For the text-containing cell, return its midpoint in (x, y) coordinate format. 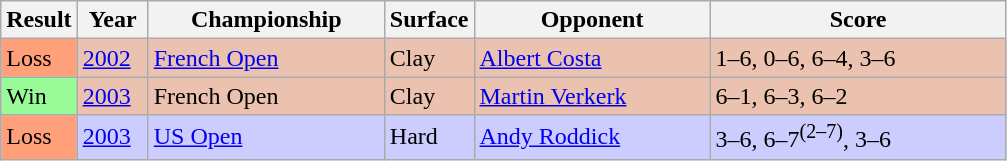
Championship (266, 20)
Win (39, 96)
Result (39, 20)
Martin Verkerk (592, 96)
Hard (429, 138)
Opponent (592, 20)
2002 (112, 58)
6–1, 6–3, 6–2 (858, 96)
Year (112, 20)
Score (858, 20)
Albert Costa (592, 58)
Surface (429, 20)
Andy Roddick (592, 138)
1–6, 0–6, 6–4, 3–6 (858, 58)
US Open (266, 138)
3–6, 6–7(2–7), 3–6 (858, 138)
